Return [x, y] of the center of cell containing provided text 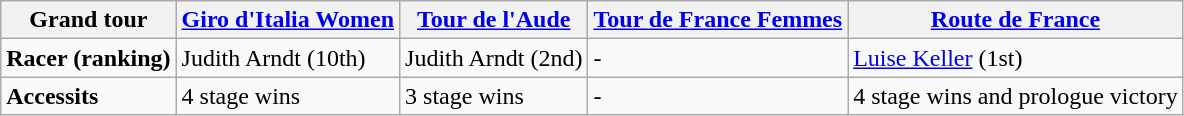
Grand tour [88, 20]
Luise Keller (1st) [1016, 58]
Racer (ranking) [88, 58]
Tour de l'Aude [494, 20]
4 stage wins and prologue victory [1016, 96]
Judith Arndt (10th) [288, 58]
4 stage wins [288, 96]
Route de France [1016, 20]
Giro d'Italia Women [288, 20]
Tour de France Femmes [718, 20]
Accessits [88, 96]
3 stage wins [494, 96]
Judith Arndt (2nd) [494, 58]
